Determine the [X, Y] coordinate at the center of the cell enclosing the given text.  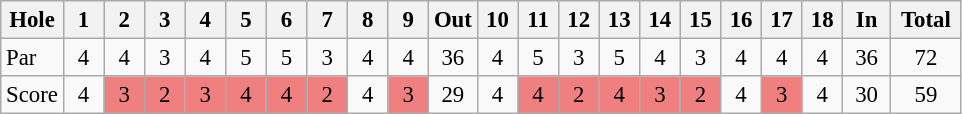
Total [926, 20]
17 [782, 20]
7 [328, 20]
59 [926, 95]
13 [620, 20]
In [867, 20]
Out [454, 20]
Hole [32, 20]
12 [578, 20]
15 [700, 20]
30 [867, 95]
Score [32, 95]
16 [742, 20]
10 [498, 20]
14 [660, 20]
18 [822, 20]
8 [368, 20]
Par [32, 58]
11 [538, 20]
72 [926, 58]
29 [454, 95]
1 [84, 20]
9 [408, 20]
6 [286, 20]
